Search for the cell housing the specified text and yield its (X, Y) center coordinate. 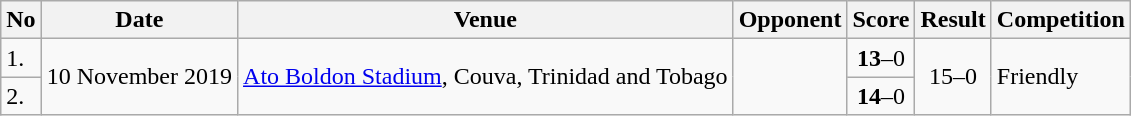
Opponent (790, 20)
1. (21, 58)
Venue (486, 20)
Ato Boldon Stadium, Couva, Trinidad and Tobago (486, 77)
No (21, 20)
Date (139, 20)
2. (21, 96)
15–0 (953, 77)
Result (953, 20)
Competition (1060, 20)
10 November 2019 (139, 77)
13–0 (881, 58)
Friendly (1060, 77)
14–0 (881, 96)
Score (881, 20)
